Pinpoint the cell where the given text exists, returning its [X, Y] midpoint coordinate. 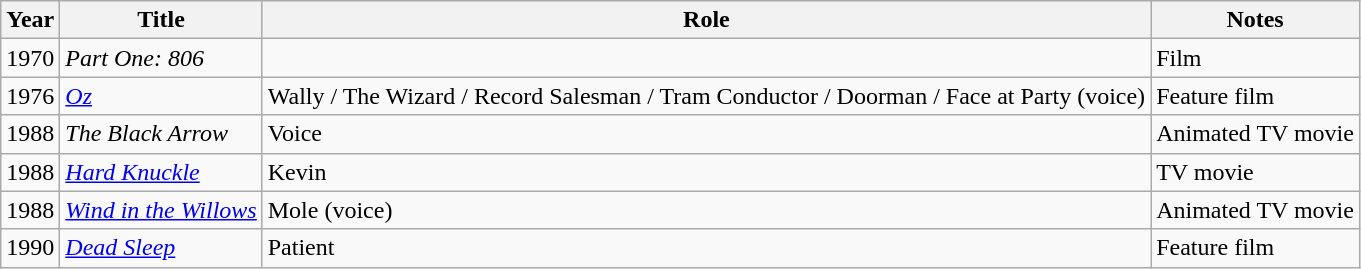
1970 [30, 58]
Film [1256, 58]
Title [161, 20]
TV movie [1256, 172]
Mole (voice) [706, 210]
Wally / The Wizard / Record Salesman / Tram Conductor / Doorman / Face at Party (voice) [706, 96]
Oz [161, 96]
1990 [30, 248]
Kevin [706, 172]
Patient [706, 248]
Year [30, 20]
The Black Arrow [161, 134]
Hard Knuckle [161, 172]
Wind in the Willows [161, 210]
Role [706, 20]
1976 [30, 96]
Part One: 806 [161, 58]
Dead Sleep [161, 248]
Voice [706, 134]
Notes [1256, 20]
